Detect which cell encompasses the target text, then output its (x, y) center coordinate. 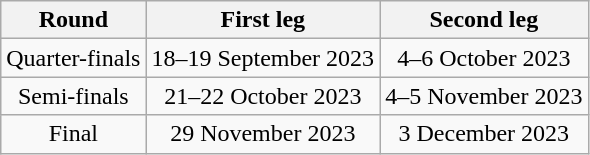
4–6 October 2023 (484, 58)
First leg (263, 20)
21–22 October 2023 (263, 96)
18–19 September 2023 (263, 58)
3 December 2023 (484, 134)
Quarter-finals (74, 58)
Second leg (484, 20)
Semi-finals (74, 96)
Round (74, 20)
4–5 November 2023 (484, 96)
Final (74, 134)
29 November 2023 (263, 134)
